Determine the [x, y] coordinate at the center of the cell enclosing the given text.  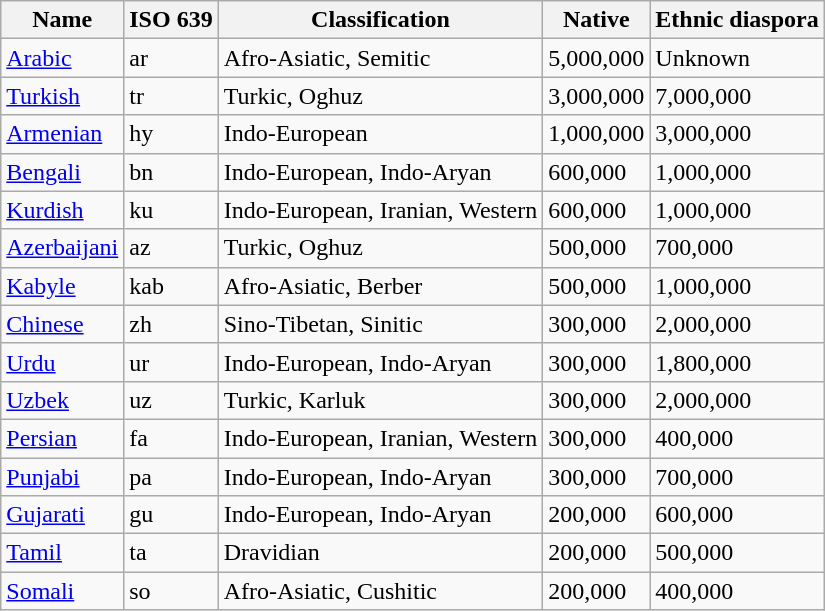
tr [171, 96]
Afro-Asiatic, Cushitic [380, 591]
fa [171, 438]
Kurdish [62, 210]
Ethnic diaspora [737, 20]
Arabic [62, 58]
Urdu [62, 362]
ur [171, 362]
Unknown [737, 58]
ta [171, 553]
Bengali [62, 172]
Afro-Asiatic, Berber [380, 286]
Tamil [62, 553]
Dravidian [380, 553]
Punjabi [62, 477]
Gujarati [62, 515]
Native [596, 20]
Name [62, 20]
Azerbaijani [62, 248]
Kabyle [62, 286]
bn [171, 172]
Somali [62, 591]
so [171, 591]
Persian [62, 438]
gu [171, 515]
ISO 639 [171, 20]
Uzbek [62, 400]
7,000,000 [737, 96]
Chinese [62, 324]
Turkic, Karluk [380, 400]
hy [171, 134]
Armenian [62, 134]
az [171, 248]
Classification [380, 20]
Sino-Tibetan, Sinitic [380, 324]
Afro-Asiatic, Semitic [380, 58]
Turkish [62, 96]
ku [171, 210]
ar [171, 58]
5,000,000 [596, 58]
uz [171, 400]
zh [171, 324]
kab [171, 286]
Indo-European [380, 134]
1,800,000 [737, 362]
pa [171, 477]
